Return the [x, y] coordinate for the center point of the cell that contains the specified text.  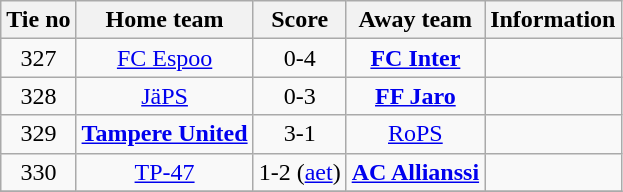
FC Espoo [164, 58]
Score [300, 20]
Tie no [38, 20]
FF Jaro [415, 96]
Information [553, 20]
0-3 [300, 96]
TP-47 [164, 172]
Home team [164, 20]
1-2 (aet) [300, 172]
329 [38, 134]
AC Allianssi [415, 172]
330 [38, 172]
FC Inter [415, 58]
Away team [415, 20]
JäPS [164, 96]
RoPS [415, 134]
327 [38, 58]
0-4 [300, 58]
3-1 [300, 134]
Tampere United [164, 134]
328 [38, 96]
